Provide the (X, Y) coordinate of the cell's center where the given text is located.  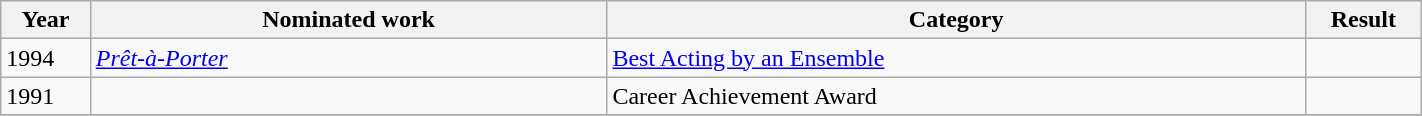
1994 (46, 58)
Result (1363, 20)
Prêt-à-Porter (348, 58)
Career Achievement Award (956, 96)
1991 (46, 96)
Year (46, 20)
Nominated work (348, 20)
Category (956, 20)
Best Acting by an Ensemble (956, 58)
